From the cell containing the given text, extract its center point as (x, y) coordinate. 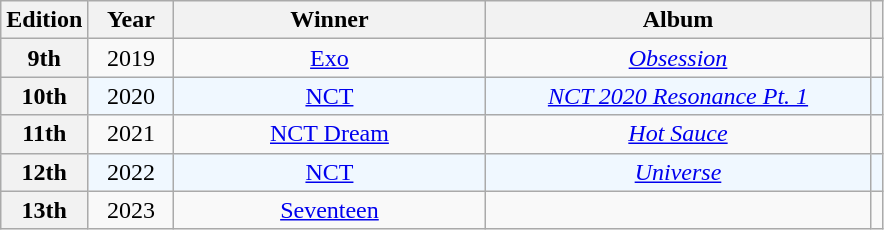
Album (678, 20)
Obsession (678, 58)
Exo (330, 58)
NCT 2020 Resonance Pt. 1 (678, 96)
Hot Sauce (678, 134)
Universe (678, 172)
2021 (131, 134)
10th (44, 96)
Edition (44, 20)
13th (44, 210)
Winner (330, 20)
2023 (131, 210)
NCT Dream (330, 134)
2020 (131, 96)
11th (44, 134)
2019 (131, 58)
2022 (131, 172)
Seventeen (330, 210)
9th (44, 58)
Year (131, 20)
12th (44, 172)
